For the text-containing cell, return its midpoint in [X, Y] coordinate format. 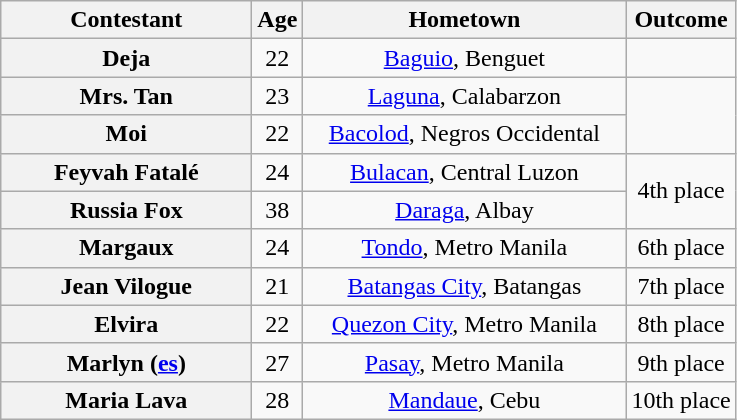
Elvira [126, 324]
Hometown [464, 20]
6th place [681, 248]
27 [278, 362]
Maria Lava [126, 400]
Baguio, Benguet [464, 58]
Russia Fox [126, 210]
Pasay, Metro Manila [464, 362]
10th place [681, 400]
Outcome [681, 20]
Moi [126, 134]
Margaux [126, 248]
Batangas City, Batangas [464, 286]
28 [278, 400]
Marlyn (es) [126, 362]
38 [278, 210]
8th place [681, 324]
Deja [126, 58]
7th place [681, 286]
9th place [681, 362]
4th place [681, 191]
Jean Vilogue [126, 286]
Mandaue, Cebu [464, 400]
Daraga, Albay [464, 210]
23 [278, 96]
Contestant [126, 20]
Tondo, Metro Manila [464, 248]
Quezon City, Metro Manila [464, 324]
Bacolod, Negros Occidental [464, 134]
Bulacan, Central Luzon [464, 172]
Laguna, Calabarzon [464, 96]
21 [278, 286]
Age [278, 20]
Mrs. Tan [126, 96]
Feyvah Fatalé [126, 172]
